Extract the [x, y] coordinate from the center of the cell holding the provided text.  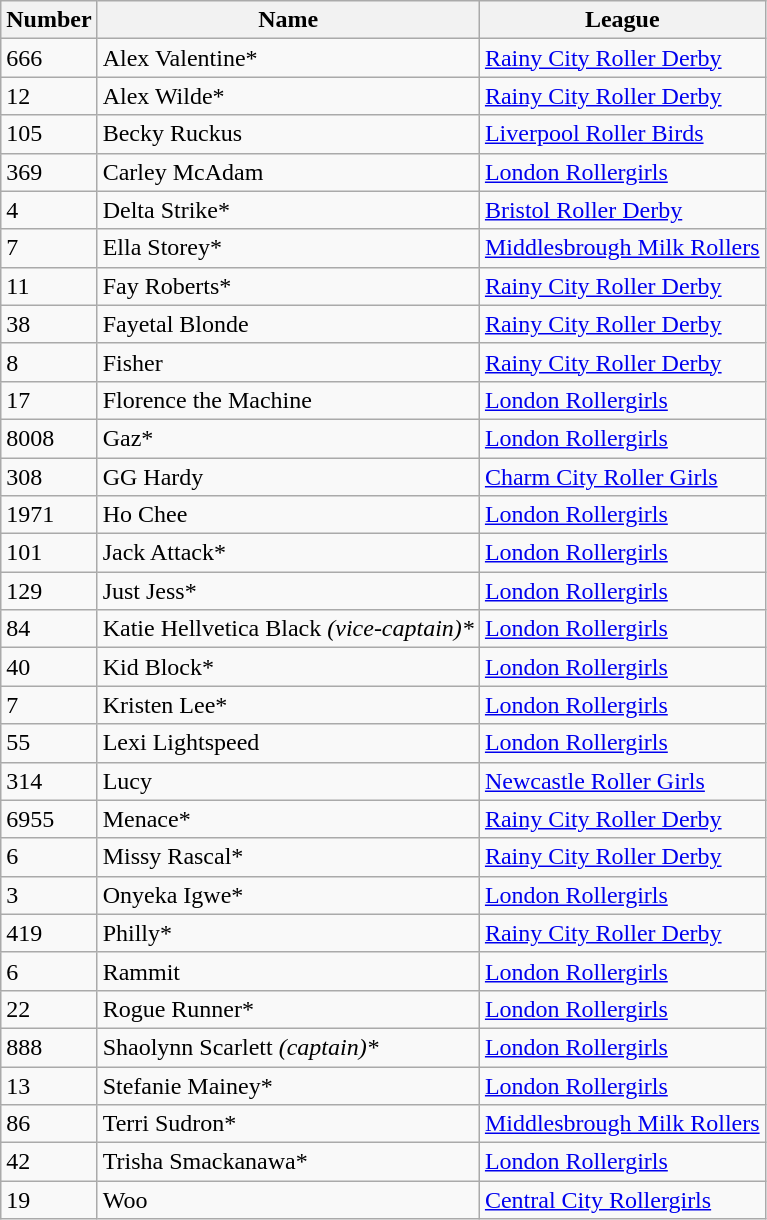
314 [49, 781]
Lucy [288, 781]
Fayetal Blonde [288, 324]
129 [49, 591]
Carley McAdam [288, 172]
40 [49, 667]
Woo [288, 1200]
Name [288, 20]
11 [49, 286]
Kristen Lee* [288, 705]
Newcastle Roller Girls [622, 781]
Alex Wilde* [288, 96]
17 [49, 400]
Fisher [288, 362]
Onyeka Igwe* [288, 895]
13 [49, 1085]
Liverpool Roller Birds [622, 134]
105 [49, 134]
19 [49, 1200]
Bristol Roller Derby [622, 210]
Ho Chee [288, 515]
Jack Attack* [288, 553]
1971 [49, 515]
Terri Sudron* [288, 1124]
Florence the Machine [288, 400]
Ella Storey* [288, 248]
Lexi Lightspeed [288, 743]
22 [49, 1009]
Fay Roberts* [288, 286]
GG Hardy [288, 477]
38 [49, 324]
Kid Block* [288, 667]
Number [49, 20]
666 [49, 58]
League [622, 20]
Becky Ruckus [288, 134]
101 [49, 553]
Just Jess* [288, 591]
Katie Hellvetica Black (vice-captain)* [288, 629]
84 [49, 629]
Stefanie Mainey* [288, 1085]
Charm City Roller Girls [622, 477]
Rogue Runner* [288, 1009]
369 [49, 172]
3 [49, 895]
Philly* [288, 933]
Shaolynn Scarlett (captain)* [288, 1047]
8008 [49, 438]
12 [49, 96]
Alex Valentine* [288, 58]
888 [49, 1047]
419 [49, 933]
Delta Strike* [288, 210]
86 [49, 1124]
4 [49, 210]
8 [49, 362]
Rammit [288, 971]
42 [49, 1162]
Trisha Smackanawa* [288, 1162]
308 [49, 477]
6955 [49, 819]
Gaz* [288, 438]
Menace* [288, 819]
Missy Rascal* [288, 857]
55 [49, 743]
Central City Rollergirls [622, 1200]
